From the cell containing the given text, extract its center point as [x, y] coordinate. 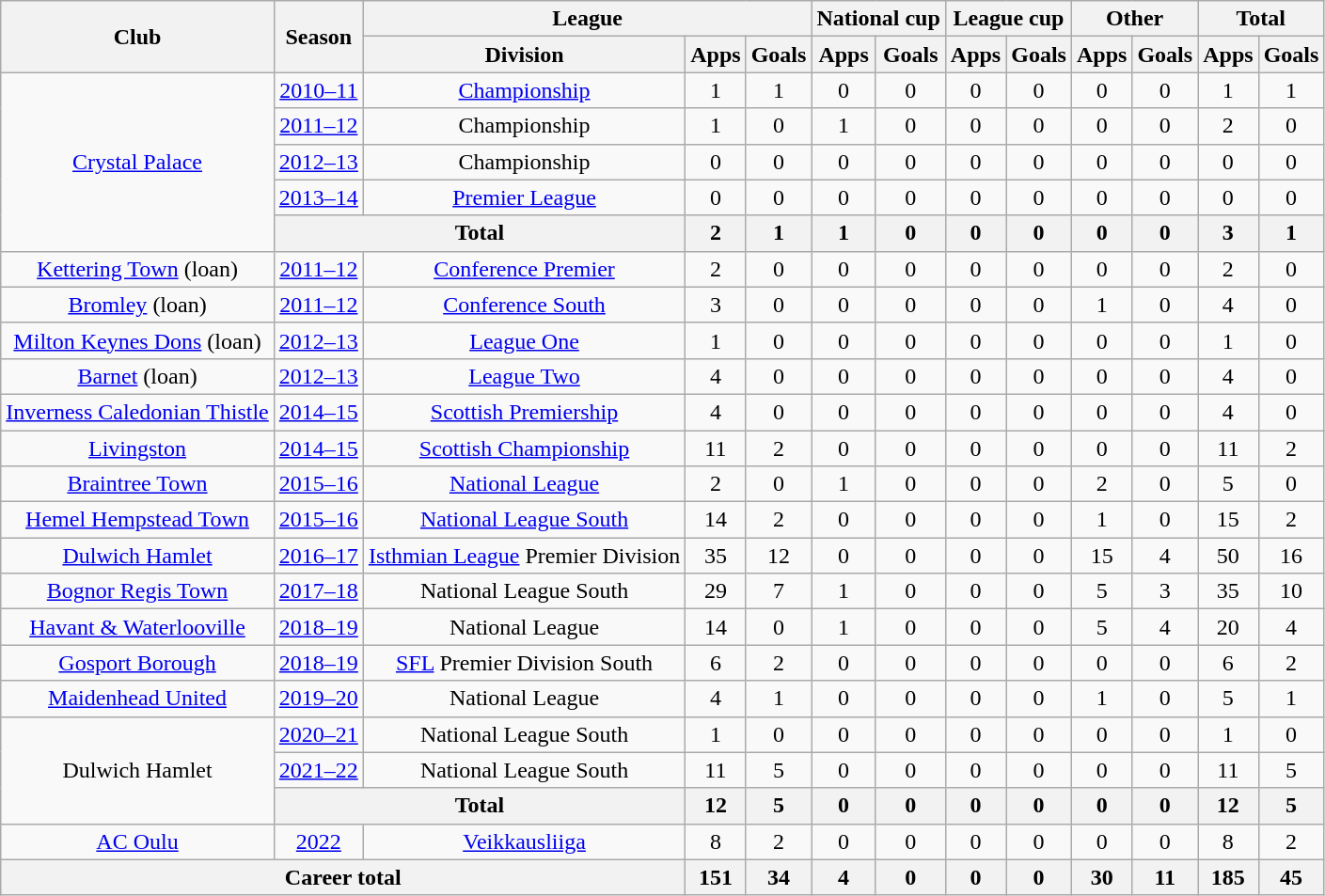
2021–22 [318, 770]
Inverness Caledonian Thistle [137, 412]
League cup [1008, 19]
Hemel Hempstead Town [137, 520]
AC Oulu [137, 841]
2019–20 [318, 699]
Crystal Palace [137, 162]
185 [1228, 877]
34 [779, 877]
National cup [878, 19]
151 [716, 877]
Scottish Premiership [524, 412]
10 [1291, 591]
7 [779, 591]
30 [1101, 877]
Kettering Town (loan) [137, 269]
Veikkausliiga [524, 841]
45 [1291, 877]
16 [1291, 556]
Isthmian League Premier Division [524, 556]
2017–18 [318, 591]
League One [524, 340]
Livingston [137, 448]
2020–21 [318, 734]
Conference Premier [524, 269]
Other [1134, 19]
Division [524, 55]
2022 [318, 841]
2010–11 [318, 90]
Milton Keynes Dons (loan) [137, 340]
League Two [524, 376]
Havant & Waterlooville [137, 627]
Premier League [524, 197]
Barnet (loan) [137, 376]
50 [1228, 556]
Scottish Championship [524, 448]
29 [716, 591]
20 [1228, 627]
Conference South [524, 305]
Bromley (loan) [137, 305]
2016–17 [318, 556]
2013–14 [318, 197]
Maidenhead United [137, 699]
League [587, 19]
Gosport Borough [137, 663]
Club [137, 37]
Braintree Town [137, 484]
Career total [343, 877]
Season [318, 37]
SFL Premier Division South [524, 663]
Bognor Regis Town [137, 591]
